Search for the cell housing the specified text and yield its (x, y) center coordinate. 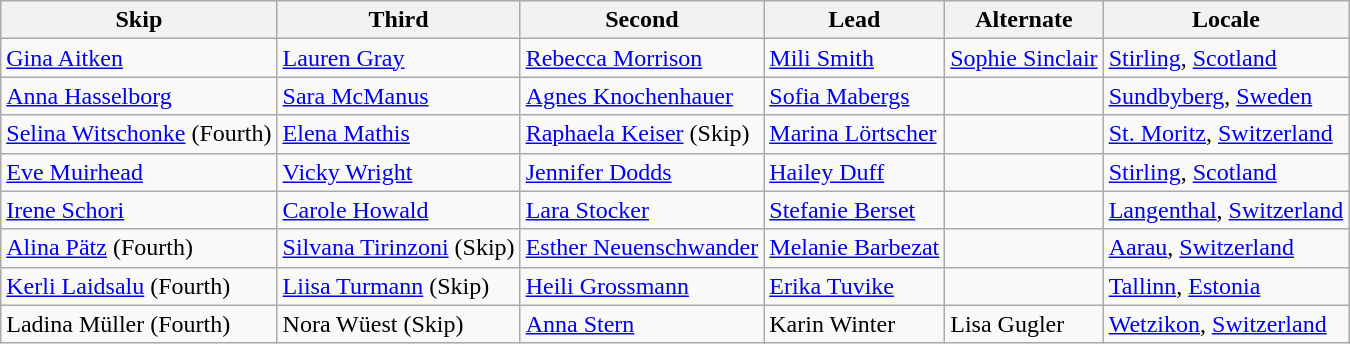
Anna Hasselborg (139, 96)
Stefanie Berset (854, 210)
Wetzikon, Switzerland (1226, 324)
Esther Neuenschwander (642, 248)
Locale (1226, 20)
Nora Wüest (Skip) (398, 324)
Elena Mathis (398, 134)
Melanie Barbezat (854, 248)
Eve Muirhead (139, 172)
Tallinn, Estonia (1226, 286)
Erika Tuvike (854, 286)
Third (398, 20)
Carole Howald (398, 210)
Ladina Müller (Fourth) (139, 324)
Hailey Duff (854, 172)
Sundbyberg, Sweden (1226, 96)
Lara Stocker (642, 210)
Alina Pätz (Fourth) (139, 248)
Lead (854, 20)
Lauren Gray (398, 58)
Rebecca Morrison (642, 58)
Gina Aitken (139, 58)
St. Moritz, Switzerland (1226, 134)
Vicky Wright (398, 172)
Heili Grossmann (642, 286)
Marina Lörtscher (854, 134)
Irene Schori (139, 210)
Silvana Tirinzoni (Skip) (398, 248)
Sofia Mabergs (854, 96)
Jennifer Dodds (642, 172)
Aarau, Switzerland (1226, 248)
Raphaela Keiser (Skip) (642, 134)
Sophie Sinclair (1024, 58)
Mili Smith (854, 58)
Second (642, 20)
Selina Witschonke (Fourth) (139, 134)
Agnes Knochenhauer (642, 96)
Langenthal, Switzerland (1226, 210)
Kerli Laidsalu (Fourth) (139, 286)
Liisa Turmann (Skip) (398, 286)
Skip (139, 20)
Alternate (1024, 20)
Karin Winter (854, 324)
Lisa Gugler (1024, 324)
Anna Stern (642, 324)
Sara McManus (398, 96)
